Extract the [X, Y] coordinate from the center of the cell holding the provided text.  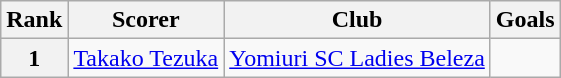
Yomiuri SC Ladies Beleza [358, 58]
Goals [525, 20]
Club [358, 20]
Takako Tezuka [146, 58]
Rank [34, 20]
Scorer [146, 20]
1 [34, 58]
